Find where the given text appears and provide that cell's center as (X, Y) coordinate. 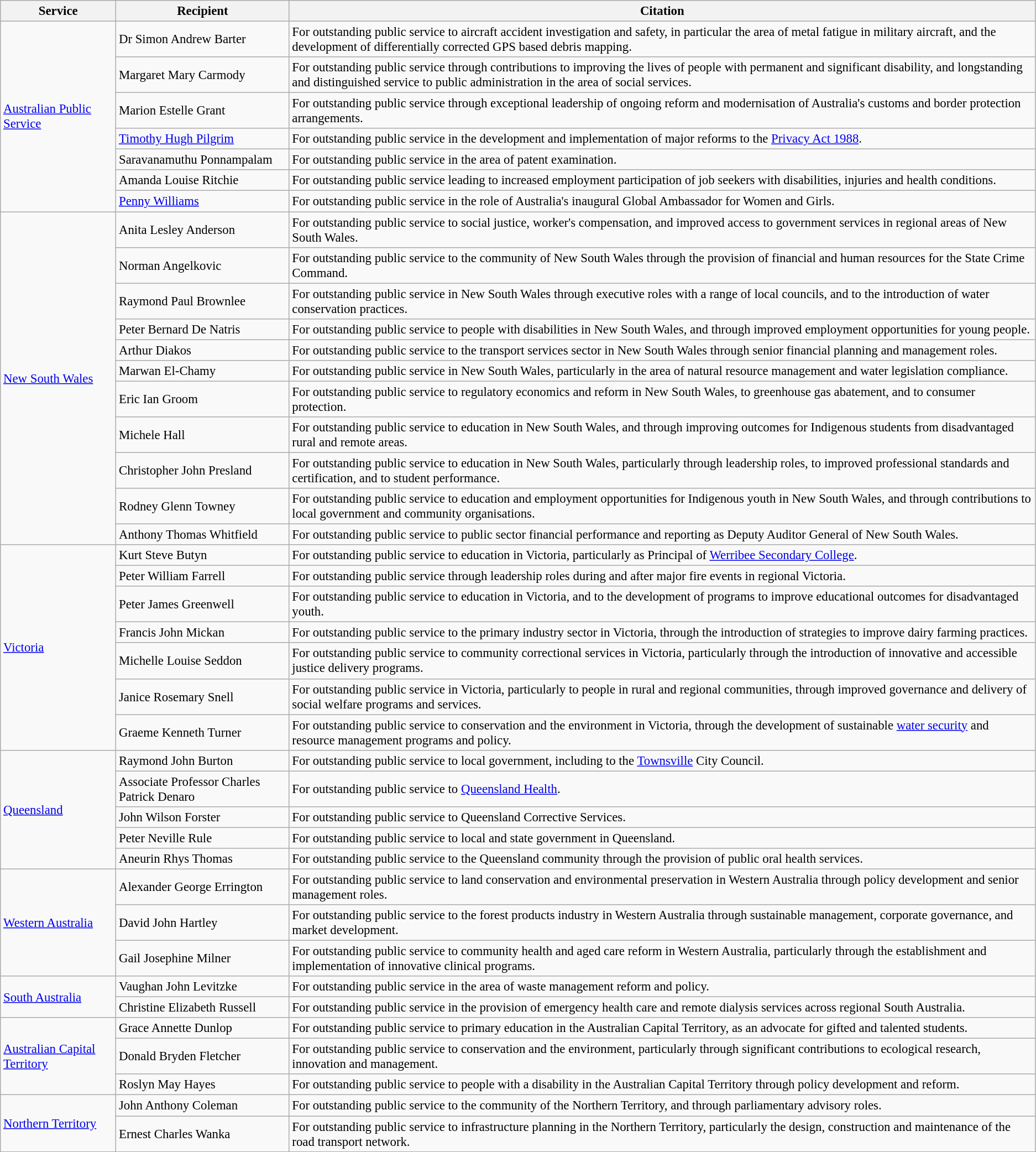
For outstanding public service in the provision of emergency health care and remote dialysis services across regional South Australia. (662, 1008)
Ernest Charles Wanka (202, 1134)
Margaret Mary Carmody (202, 75)
Victoria (59, 647)
Marion Estelle Grant (202, 111)
For outstanding public service to Queensland Corrective Services. (662, 817)
Northern Territory (59, 1123)
South Australia (59, 997)
For outstanding public service to the community of the Northern Territory, and through parliamentary advisory roles. (662, 1106)
Gail Josephine Milner (202, 959)
Graeme Kenneth Turner (202, 732)
Janice Rosemary Snell (202, 697)
Saravanamuthu Ponnampalam (202, 160)
Rodney Glenn Towney (202, 507)
Service (59, 11)
For outstanding public service in the development and implementation of major reforms to the Privacy Act 1988. (662, 139)
Australian Capital Territory (59, 1056)
For outstanding public service in New South Wales, particularly in the area of natural resource management and water legislation compliance. (662, 371)
Citation (662, 11)
Peter Bernard De Natris (202, 329)
Grace Annette Dunlop (202, 1028)
Recipient (202, 11)
Raymond Paul Brownlee (202, 301)
For outstanding public service to people with a disability in the Australian Capital Territory through policy development and reform. (662, 1085)
Penny Williams (202, 201)
For outstanding public service to education in Victoria, particularly as Principal of Werribee Secondary College. (662, 555)
Dr Simon Andrew Barter (202, 40)
Arthur Diakos (202, 350)
For outstanding public service through leadership roles during and after major fire events in regional Victoria. (662, 576)
David John Hartley (202, 922)
For outstanding public service to public sector financial performance and reporting as Deputy Auditor General of New South Wales. (662, 535)
Peter William Farrell (202, 576)
For outstanding public service to Queensland Health. (662, 789)
Christine Elizabeth Russell (202, 1008)
Michele Hall (202, 435)
For outstanding public service to the primary industry sector in Victoria, through the introduction of strategies to improve dairy farming practices. (662, 633)
Western Australia (59, 922)
For outstanding public service in the role of Australia's inaugural Global Ambassador for Women and Girls. (662, 201)
For outstanding public service to education in Victoria, and to the development of programs to improve educational outcomes for disadvantaged youth. (662, 604)
Francis John Mickan (202, 633)
Roslyn May Hayes (202, 1085)
Amanda Louise Ritchie (202, 181)
Anita Lesley Anderson (202, 230)
Australian Public Service (59, 117)
New South Wales (59, 378)
Norman Angelkovic (202, 265)
For outstanding public service to people with disabilities in New South Wales, and through improved employment opportunities for young people. (662, 329)
For outstanding public service to regulatory economics and reform in New South Wales, to greenhouse gas abatement, and to consumer protection. (662, 399)
For outstanding public service to the transport services sector in New South Wales through senior financial planning and management roles. (662, 350)
Peter James Greenwell (202, 604)
Christopher John Presland (202, 470)
For outstanding public service to local and state government in Queensland. (662, 838)
For outstanding public service to primary education in the Australian Capital Territory, as an advocate for gifted and talented students. (662, 1028)
For outstanding public service in the area of patent examination. (662, 160)
John Wilson Forster (202, 817)
Anthony Thomas Whitfield (202, 535)
Timothy Hugh Pilgrim (202, 139)
Marwan El-Chamy (202, 371)
Eric Ian Groom (202, 399)
John Anthony Coleman (202, 1106)
Michelle Louise Seddon (202, 661)
Associate Professor Charles Patrick Denaro (202, 789)
Aneurin Rhys Thomas (202, 859)
For outstanding public service to local government, including to the Townsville City Council. (662, 760)
For outstanding public service leading to increased employment participation of job seekers with disabilities, injuries and health conditions. (662, 181)
For outstanding public service in the area of waste management reform and policy. (662, 987)
Raymond John Burton (202, 760)
Alexander George Errington (202, 887)
Vaughan John Levitzke (202, 987)
Donald Bryden Fletcher (202, 1056)
For outstanding public service to the Queensland community through the provision of public oral health services. (662, 859)
Queensland (59, 810)
Peter Neville Rule (202, 838)
Kurt Steve Butyn (202, 555)
